From the cell containing the given text, extract its center point as [x, y] coordinate. 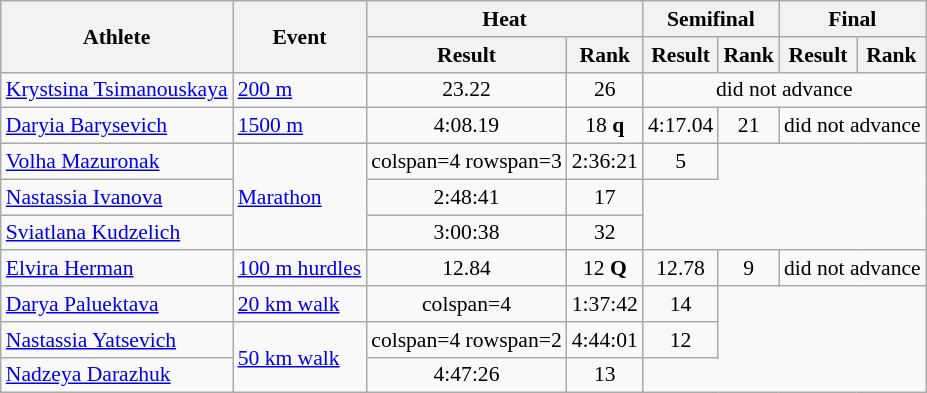
Athlete [117, 36]
Nadzeya Darazhuk [117, 375]
13 [605, 375]
21 [748, 126]
4:47:26 [466, 375]
12.84 [466, 269]
3:00:38 [466, 233]
1500 m [300, 126]
18 q [605, 126]
9 [748, 269]
Daryia Barysevich [117, 126]
200 m [300, 90]
17 [605, 197]
Volha Mazuronak [117, 162]
12.78 [680, 269]
colspan=4 rowspan=2 [466, 340]
4:08.19 [466, 126]
Event [300, 36]
Final [852, 19]
26 [605, 90]
Marathon [300, 198]
colspan=4 rowspan=3 [466, 162]
Nastassia Ivanova [117, 197]
Elvira Herman [117, 269]
2:48:41 [466, 197]
20 km walk [300, 304]
4:17.04 [680, 126]
5 [680, 162]
Nastassia Yatsevich [117, 340]
Heat [504, 19]
100 m hurdles [300, 269]
colspan=4 [466, 304]
23.22 [466, 90]
50 km walk [300, 358]
Darya Paluektava [117, 304]
32 [605, 233]
14 [680, 304]
2:36:21 [605, 162]
12 Q [605, 269]
Sviatlana Kudzelich [117, 233]
12 [680, 340]
Semifinal [711, 19]
1:37:42 [605, 304]
Krystsina Tsimanouskaya [117, 90]
4:44:01 [605, 340]
